Return (x, y) of the center of cell containing provided text 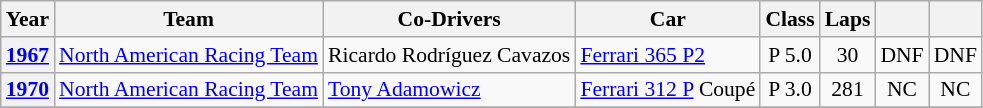
Ferrari 365 P2 (668, 55)
Class (790, 19)
Laps (848, 19)
281 (848, 90)
1967 (28, 55)
P 5.0 (790, 55)
Car (668, 19)
Team (188, 19)
Ferrari 312 P Coupé (668, 90)
Ricardo Rodríguez Cavazos (449, 55)
30 (848, 55)
P 3.0 (790, 90)
Tony Adamowicz (449, 90)
Year (28, 19)
Co-Drivers (449, 19)
1970 (28, 90)
